Provide the [x, y] coordinate of the cell's center where the given text is located.  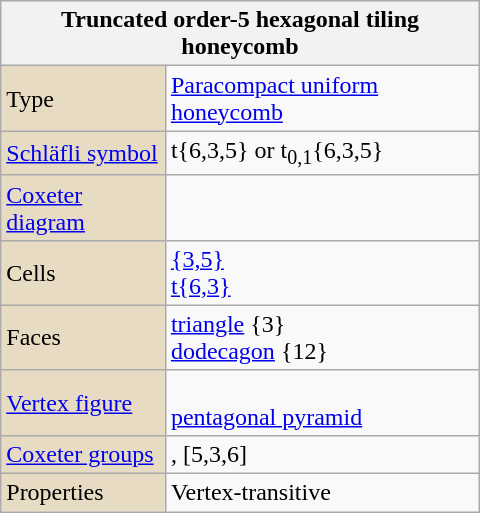
Paracompact uniform honeycomb [322, 98]
Type [84, 98]
triangle {3}dodecagon {12} [322, 338]
Vertex-transitive [322, 493]
Faces [84, 338]
Properties [84, 493]
Schläfli symbol [84, 153]
pentagonal pyramid [322, 402]
Vertex figure [84, 402]
Coxeter groups [84, 454]
Truncated order-5 hexagonal tiling honeycomb [240, 34]
t{6,3,5} or t0,1{6,3,5} [322, 153]
Cells [84, 272]
Coxeter diagram [84, 208]
, [5,3,6] [322, 454]
{3,5} t{6,3} [322, 272]
